Locate the cell with the specified text and output its (X, Y) center coordinate. 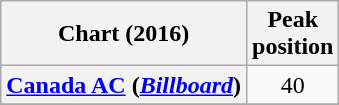
40 (293, 85)
Peak position (293, 34)
Canada AC (Billboard) (124, 85)
Chart (2016) (124, 34)
